Find where the given text appears and provide that cell's center as (X, Y) coordinate. 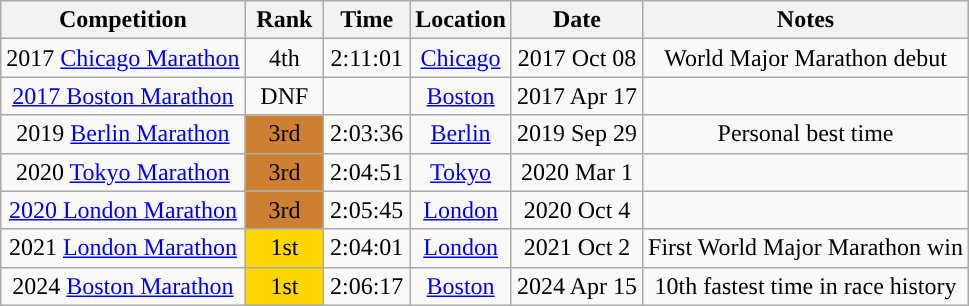
2024 Boston Marathon (123, 286)
2:06:17 (367, 286)
2:05:45 (367, 210)
2021 London Marathon (123, 248)
2020 London Marathon (123, 210)
2:03:36 (367, 134)
DNF (284, 96)
10th fastest time in race history (806, 286)
2024 Apr 15 (576, 286)
2019 Berlin Marathon (123, 134)
2020 Oct 4 (576, 210)
2017 Chicago Marathon (123, 58)
Rank (284, 20)
2020 Mar 1 (576, 172)
Tokyo (461, 172)
Location (461, 20)
2020 Tokyo Marathon (123, 172)
Notes (806, 20)
Time (367, 20)
Chicago (461, 58)
2017 Oct 08 (576, 58)
2017 Apr 17 (576, 96)
2:11:01 (367, 58)
Date (576, 20)
2021 Oct 2 (576, 248)
Personal best time (806, 134)
Competition (123, 20)
4th (284, 58)
2019 Sep 29 (576, 134)
First World Major Marathon win (806, 248)
2:04:01 (367, 248)
World Major Marathon debut (806, 58)
2:04:51 (367, 172)
2017 Boston Marathon (123, 96)
Berlin (461, 134)
